Scan for the cell matching the given text and deliver its [x, y] coordinate at center. 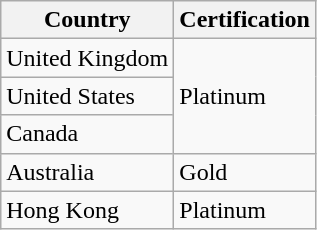
Certification [245, 20]
Canada [88, 134]
Hong Kong [88, 210]
United States [88, 96]
Gold [245, 172]
Country [88, 20]
United Kingdom [88, 58]
Australia [88, 172]
